Locate the cell with the specified text and output its (X, Y) center coordinate. 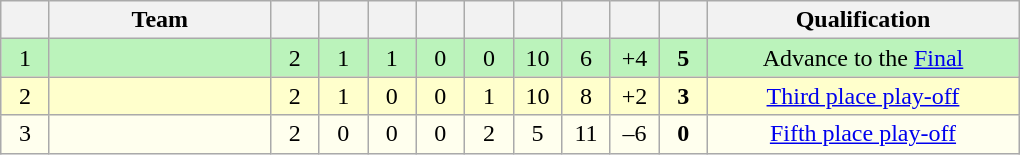
Qualification (862, 20)
Team (160, 20)
Fifth place play-off (862, 134)
11 (586, 134)
–6 (634, 134)
+4 (634, 58)
6 (586, 58)
8 (586, 96)
Advance to the Final (862, 58)
Third place play-off (862, 96)
+2 (634, 96)
